Search for the cell housing the specified text and yield its (X, Y) center coordinate. 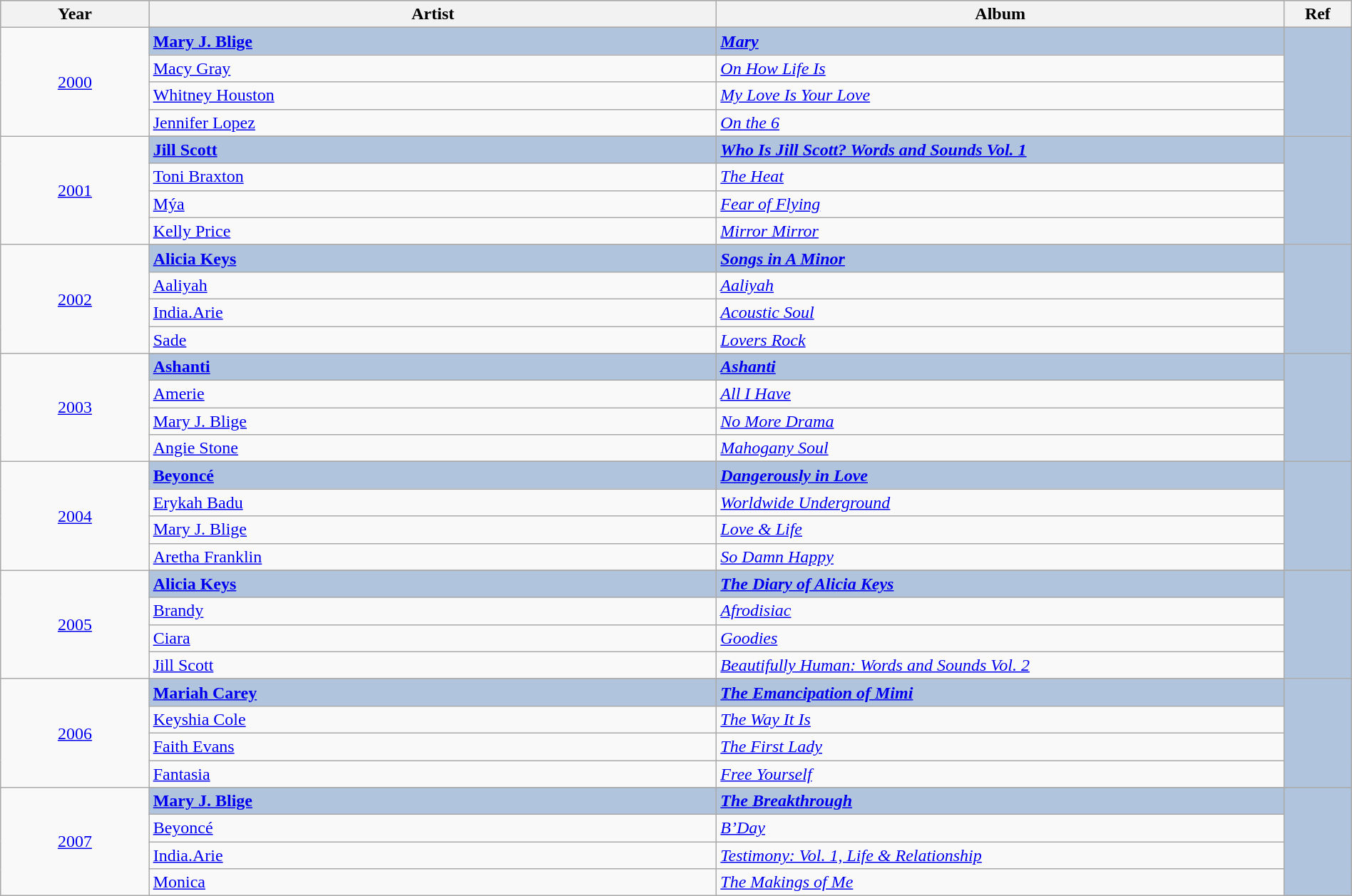
2007 (75, 842)
Faith Evans (433, 746)
Goodies (1000, 638)
Mariah Carey (433, 692)
Kelly Price (433, 231)
Ref (1318, 14)
2005 (75, 624)
Erykah Badu (433, 503)
Artist (433, 14)
The Makings of Me (1000, 882)
Love & Life (1000, 530)
Year (75, 14)
Whitney Houston (433, 96)
Toni Braxton (433, 177)
Testimony: Vol. 1, Life & Relationship (1000, 855)
2006 (75, 733)
Angie Stone (433, 448)
The Heat (1000, 177)
Free Yourself (1000, 773)
The Way It Is (1000, 719)
Keyshia Cole (433, 719)
2000 (75, 82)
Jennifer Lopez (433, 123)
2002 (75, 299)
Acoustic Soul (1000, 312)
Mýa (433, 204)
The Diary of Alicia Keys (1000, 584)
Worldwide Underground (1000, 503)
Afrodisiac (1000, 611)
Monica (433, 882)
Lovers Rock (1000, 340)
The Emancipation of Mimi (1000, 692)
2001 (75, 190)
Aretha Franklin (433, 557)
2003 (75, 408)
Fear of Flying (1000, 204)
No More Drama (1000, 421)
The Breakthrough (1000, 801)
2004 (75, 516)
Mahogany Soul (1000, 448)
Sade (433, 340)
Ciara (433, 638)
Amerie (433, 394)
Brandy (433, 611)
Mirror Mirror (1000, 231)
Mary (1000, 41)
B’Day (1000, 828)
Macy Gray (433, 68)
Fantasia (433, 773)
On How Life Is (1000, 68)
Album (1000, 14)
Who Is Jill Scott? Words and Sounds Vol. 1 (1000, 150)
Songs in A Minor (1000, 258)
My Love Is Your Love (1000, 96)
The First Lady (1000, 746)
On the 6 (1000, 123)
All I Have (1000, 394)
Dangerously in Love (1000, 475)
So Damn Happy (1000, 557)
Beautifully Human: Words and Sounds Vol. 2 (1000, 665)
